Output the (x, y) coordinate of the center of the cell containing the given text.  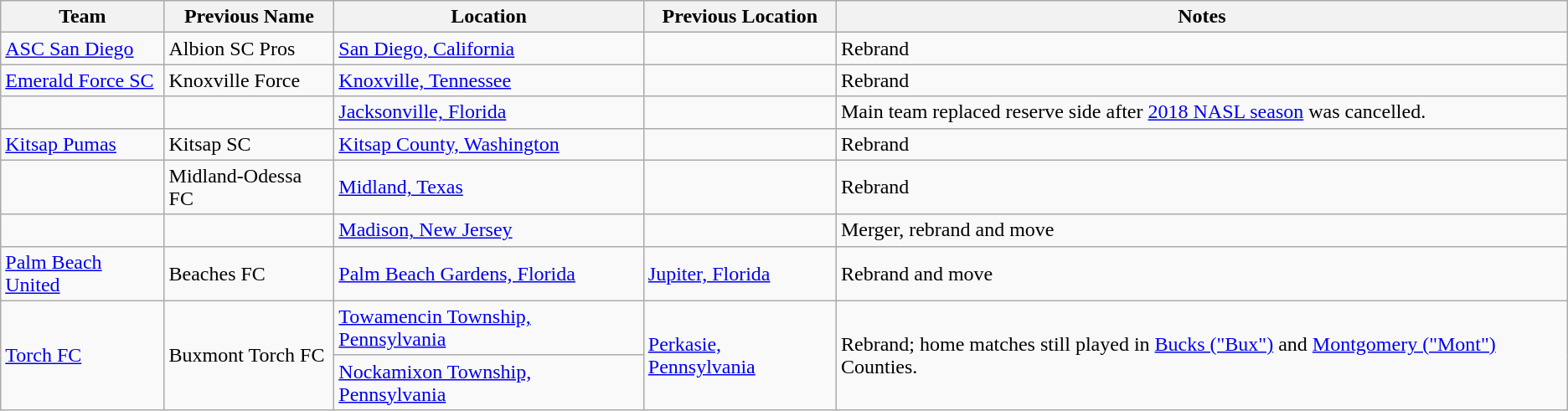
San Diego, California (489, 49)
ASC San Diego (82, 49)
Main team replaced reserve side after 2018 NASL season was cancelled. (1201, 112)
Jupiter, Florida (740, 273)
Torch FC (82, 355)
Merger, rebrand and move (1201, 230)
Buxmont Torch FC (250, 355)
Rebrand and move (1201, 273)
Notes (1201, 17)
Previous Location (740, 17)
Emerald Force SC (82, 80)
Midland-Odessa FC (250, 188)
Towamencin Township, Pennsylvania (489, 328)
Beaches FC (250, 273)
Location (489, 17)
Albion SC Pros (250, 49)
Kitsap SC (250, 144)
Jacksonville, Florida (489, 112)
Knoxville Force (250, 80)
Kitsap County, Washington (489, 144)
Kitsap Pumas (82, 144)
Rebrand; home matches still played in Bucks ("Bux") and Montgomery ("Mont") Counties. (1201, 355)
Nockamixon Township, Pennsylvania (489, 382)
Previous Name (250, 17)
Perkasie, Pennsylvania (740, 355)
Team (82, 17)
Knoxville, Tennessee (489, 80)
Palm Beach United (82, 273)
Madison, New Jersey (489, 230)
Palm Beach Gardens, Florida (489, 273)
Midland, Texas (489, 188)
